Return (x, y) of the center of cell containing provided text 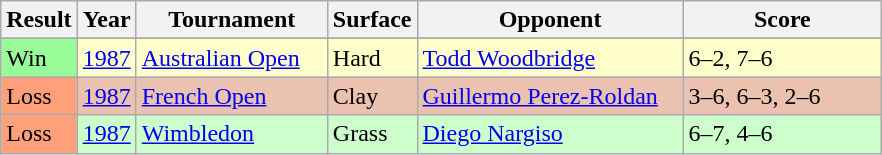
Hard (372, 58)
French Open (232, 96)
Clay (372, 96)
Australian Open (232, 58)
Guillermo Perez-Roldan (550, 96)
Win (39, 58)
6–7, 4–6 (782, 134)
Surface (372, 20)
3–6, 6–3, 2–6 (782, 96)
6–2, 7–6 (782, 58)
Year (106, 20)
Score (782, 20)
Tournament (232, 20)
Wimbledon (232, 134)
Diego Nargiso (550, 134)
Todd Woodbridge (550, 58)
Grass (372, 134)
Opponent (550, 20)
Result (39, 20)
